Return the (x, y) coordinate for the center point of the cell that contains the specified text.  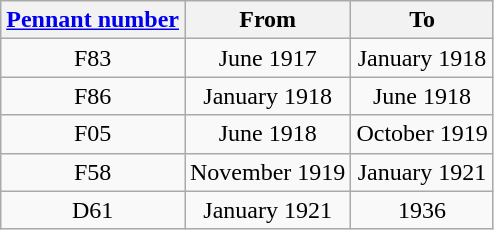
To (422, 20)
F05 (93, 134)
F86 (93, 96)
June 1917 (267, 58)
October 1919 (422, 134)
From (267, 20)
F83 (93, 58)
D61 (93, 210)
F58 (93, 172)
1936 (422, 210)
November 1919 (267, 172)
Pennant number (93, 20)
